Provide the [x, y] coordinate of the cell's center where the given text is located.  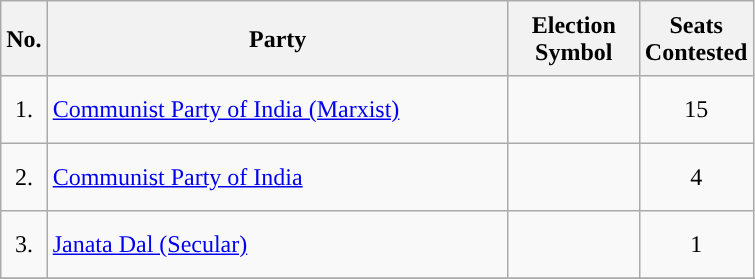
3. [24, 245]
4 [696, 177]
15 [696, 110]
1 [696, 245]
Communist Party of India (Marxist) [278, 110]
2. [24, 177]
No. [24, 38]
Party [278, 38]
Seats Contested [696, 38]
1. [24, 110]
Communist Party of India [278, 177]
Janata Dal (Secular) [278, 245]
Election Symbol [574, 38]
